Scan for the cell matching the given text and deliver its [X, Y] coordinate at center. 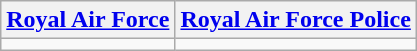
Royal Air Force [88, 20]
Royal Air Force Police [296, 20]
